Provide the [x, y] coordinate of the cell's center where the given text is located.  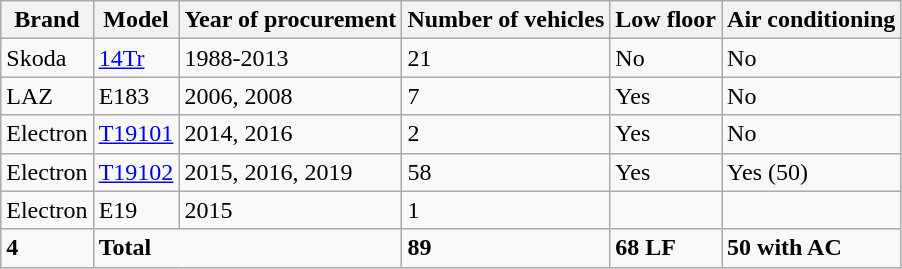
2015 [290, 210]
T19101 [136, 134]
LAZ [47, 96]
Low floor [666, 20]
Number of vehicles [506, 20]
50 with AC [812, 248]
1 [506, 210]
14Tr [136, 58]
Model [136, 20]
58 [506, 172]
Skoda [47, 58]
Yes (50) [812, 172]
2006, 2008 [290, 96]
2015, 2016, 2019 [290, 172]
E183 [136, 96]
T19102 [136, 172]
Brand [47, 20]
68 LF [666, 248]
Air conditioning [812, 20]
4 [47, 248]
2014, 2016 [290, 134]
Year of procurement [290, 20]
7 [506, 96]
2 [506, 134]
89 [506, 248]
21 [506, 58]
E19 [136, 210]
Total [248, 248]
1988-2013 [290, 58]
